Capture the cell that displays the provided text and extract its [x, y] central coordinate. 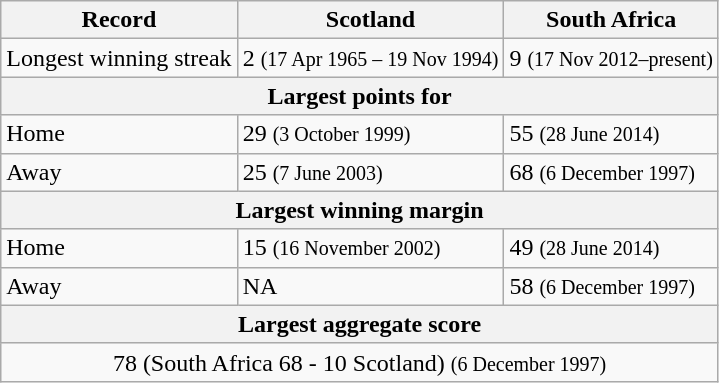
2 (17 Apr 1965 – 19 Nov 1994) [370, 58]
Largest winning margin [360, 210]
25 (7 June 2003) [370, 172]
9 (17 Nov 2012–present) [612, 58]
Largest aggregate score [360, 324]
Largest points for [360, 96]
55 (28 June 2014) [612, 134]
29 (3 October 1999) [370, 134]
Record [119, 20]
15 (16 November 2002) [370, 248]
68 (6 December 1997) [612, 172]
NA [370, 286]
78 (South Africa 68 - 10 Scotland) (6 December 1997) [360, 362]
Scotland [370, 20]
South Africa [612, 20]
58 (6 December 1997) [612, 286]
49 (28 June 2014) [612, 248]
Longest winning streak [119, 58]
